Search for the cell housing the specified text and yield its [X, Y] center coordinate. 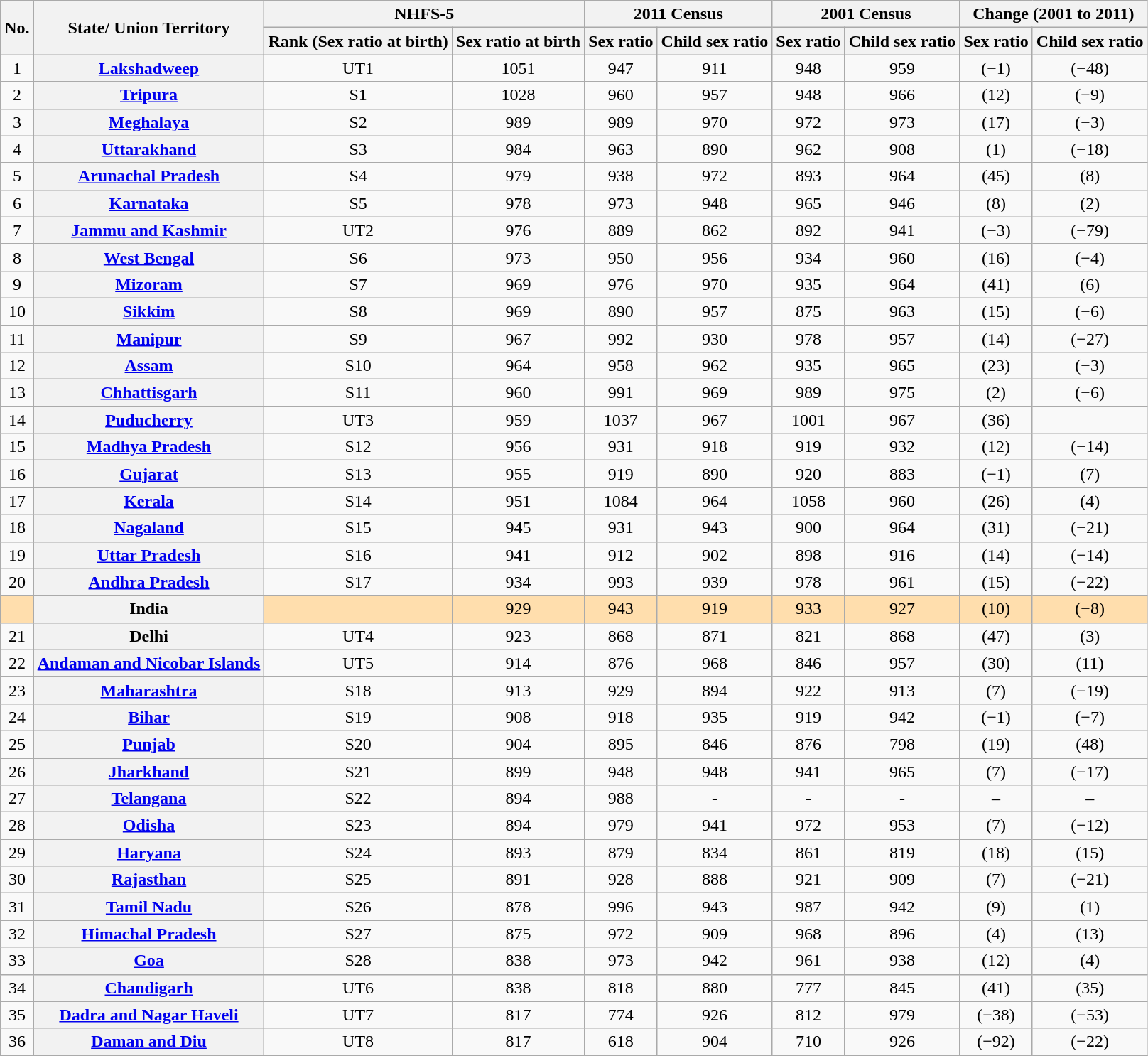
902 [715, 555]
928 [621, 880]
920 [808, 474]
India [149, 609]
950 [621, 257]
35 [17, 1015]
Maharashtra [149, 690]
25 [17, 744]
22 [17, 663]
2001 Census [866, 14]
1028 [518, 95]
896 [902, 934]
(−38) [996, 1015]
798 [902, 744]
Karnataka [149, 203]
Rajasthan [149, 880]
S7 [358, 284]
(−53) [1090, 1015]
UT7 [358, 1015]
S16 [358, 555]
10 [17, 311]
34 [17, 988]
6 [17, 203]
(−7) [1090, 717]
31 [17, 907]
29 [17, 853]
(−17) [1090, 771]
975 [902, 393]
Haryana [149, 853]
888 [715, 880]
36 [17, 1042]
951 [518, 501]
834 [715, 853]
2011 Census [678, 14]
32 [17, 934]
Andaman and Nicobar Islands [149, 663]
Change (2001 to 2011) [1054, 14]
(23) [996, 366]
(17) [996, 122]
2 [17, 95]
(47) [996, 636]
(10) [996, 609]
819 [902, 853]
UT1 [358, 68]
(11) [1090, 663]
S20 [358, 744]
Chhattisgarh [149, 393]
23 [17, 690]
Mizoram [149, 284]
S27 [358, 934]
878 [518, 907]
33 [17, 961]
900 [808, 528]
(16) [996, 257]
S24 [358, 853]
Daman and Diu [149, 1042]
(−18) [1090, 149]
Uttarakhand [149, 149]
NHFS-5 [425, 14]
Sikkim [149, 311]
945 [518, 528]
984 [518, 149]
710 [808, 1042]
Goa [149, 961]
S26 [358, 907]
Bihar [149, 717]
(3) [1090, 636]
916 [902, 555]
11 [17, 339]
958 [621, 366]
S9 [358, 339]
1051 [518, 68]
Assam [149, 366]
812 [808, 1015]
17 [17, 501]
(−27) [1090, 339]
Rank (Sex ratio at birth) [358, 41]
S17 [358, 582]
899 [518, 771]
S3 [358, 149]
Tripura [149, 95]
20 [17, 582]
27 [17, 799]
Jammu and Kashmir [149, 230]
(26) [996, 501]
Manipur [149, 339]
889 [621, 230]
S11 [358, 393]
1084 [621, 501]
Telangana [149, 799]
UT4 [358, 636]
Andhra Pradesh [149, 582]
UT2 [358, 230]
S19 [358, 717]
(35) [1090, 988]
12 [17, 366]
987 [808, 907]
1001 [808, 420]
1037 [621, 420]
State/ Union Territory [149, 28]
(9) [996, 907]
S12 [358, 447]
(45) [996, 176]
Meghalaya [149, 122]
774 [621, 1015]
26 [17, 771]
927 [902, 609]
No. [17, 28]
Chandigarh [149, 988]
19 [17, 555]
UT5 [358, 663]
S13 [358, 474]
Sex ratio at birth [518, 41]
(−8) [1090, 609]
922 [808, 690]
(13) [1090, 934]
991 [621, 393]
28 [17, 826]
7 [17, 230]
S14 [358, 501]
996 [621, 907]
(−12) [1090, 826]
953 [902, 826]
Gujarat [149, 474]
871 [715, 636]
(30) [996, 663]
955 [518, 474]
914 [518, 663]
966 [902, 95]
Madhya Pradesh [149, 447]
3 [17, 122]
30 [17, 880]
15 [17, 447]
(−4) [1090, 257]
Lakshadweep [149, 68]
(−92) [996, 1042]
932 [902, 447]
24 [17, 717]
821 [808, 636]
Delhi [149, 636]
988 [621, 799]
892 [808, 230]
(−19) [1090, 690]
845 [902, 988]
898 [808, 555]
9 [17, 284]
933 [808, 609]
1058 [808, 501]
(−9) [1090, 95]
West Bengal [149, 257]
(18) [996, 853]
923 [518, 636]
992 [621, 339]
16 [17, 474]
4 [17, 149]
S21 [358, 771]
Dadra and Nagar Haveli [149, 1015]
S15 [358, 528]
947 [621, 68]
1 [17, 68]
879 [621, 853]
993 [621, 582]
S28 [358, 961]
861 [808, 853]
895 [621, 744]
Puducherry [149, 420]
777 [808, 988]
880 [715, 988]
862 [715, 230]
Punjab [149, 744]
Kerala [149, 501]
13 [17, 393]
883 [902, 474]
818 [621, 988]
(31) [996, 528]
UT3 [358, 420]
UT8 [358, 1042]
S5 [358, 203]
Himachal Pradesh [149, 934]
(48) [1090, 744]
18 [17, 528]
(19) [996, 744]
S25 [358, 880]
911 [715, 68]
946 [902, 203]
Odisha [149, 826]
939 [715, 582]
S18 [358, 690]
Jharkhand [149, 771]
(36) [996, 420]
912 [621, 555]
S22 [358, 799]
S6 [358, 257]
S4 [358, 176]
930 [715, 339]
S2 [358, 122]
Uttar Pradesh [149, 555]
21 [17, 636]
(6) [1090, 284]
S23 [358, 826]
891 [518, 880]
Nagaland [149, 528]
5 [17, 176]
921 [808, 880]
618 [621, 1042]
S1 [358, 95]
S10 [358, 366]
(−48) [1090, 68]
S8 [358, 311]
(−79) [1090, 230]
UT6 [358, 988]
14 [17, 420]
Arunachal Pradesh [149, 176]
8 [17, 257]
Tamil Nadu [149, 907]
